Identify which cell holds the provided text, then report its [X, Y] central coordinate. 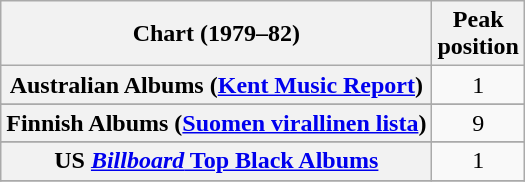
US Billboard Top Black Albums [216, 161]
Peakposition [478, 34]
Australian Albums (Kent Music Report) [216, 85]
9 [478, 123]
Finnish Albums (Suomen virallinen lista) [216, 123]
Chart (1979–82) [216, 34]
